Scan for the cell matching the given text and deliver its (X, Y) coordinate at center. 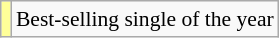
Best-selling single of the year (145, 19)
